Extract the [X, Y] coordinate from the center of the cell holding the provided text.  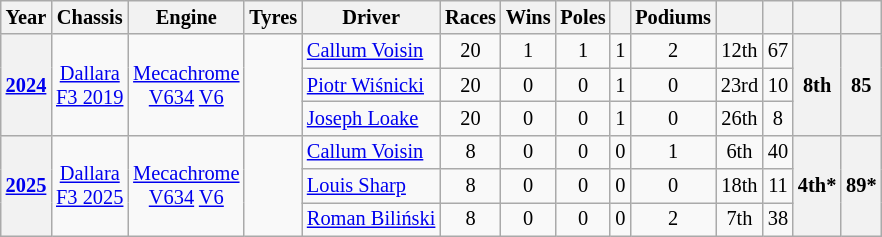
DallaraF3 2025 [90, 186]
2025 [26, 186]
Races [470, 17]
2024 [26, 84]
Joseph Loake [371, 118]
DallaraF3 2019 [90, 84]
10 [778, 85]
Engine [186, 17]
26th [740, 118]
85 [861, 84]
40 [778, 152]
4th* [817, 186]
Chassis [90, 17]
12th [740, 51]
Roman Biliński [371, 219]
23rd [740, 85]
7th [740, 219]
89* [861, 186]
8th [817, 84]
Wins [528, 17]
6th [740, 152]
11 [778, 186]
Louis Sharp [371, 186]
Piotr Wiśnicki [371, 85]
18th [740, 186]
38 [778, 219]
Poles [582, 17]
Podiums [673, 17]
Year [26, 17]
67 [778, 51]
Tyres [273, 17]
Driver [371, 17]
